Capture the cell that displays the provided text and extract its [x, y] central coordinate. 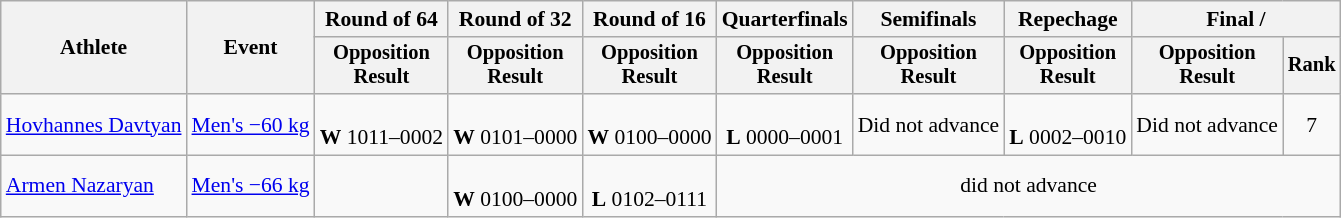
Hovhannes Davtyan [94, 124]
Rank [1312, 66]
L 0000–0001 [785, 124]
W 0101–0000 [515, 124]
Men's −60 kg [251, 124]
Round of 16 [649, 19]
7 [1312, 124]
Event [251, 48]
Round of 32 [515, 19]
Repechage [1068, 19]
Final / [1236, 19]
Round of 64 [382, 19]
Men's −66 kg [251, 186]
Athlete [94, 48]
Armen Nazaryan [94, 186]
W 1011–0002 [382, 124]
did not advance [1029, 186]
Semifinals [929, 19]
Quarterfinals [785, 19]
L 0002–0010 [1068, 124]
L 0102–0111 [649, 186]
